Find where the given text appears and provide that cell's center as (X, Y) coordinate. 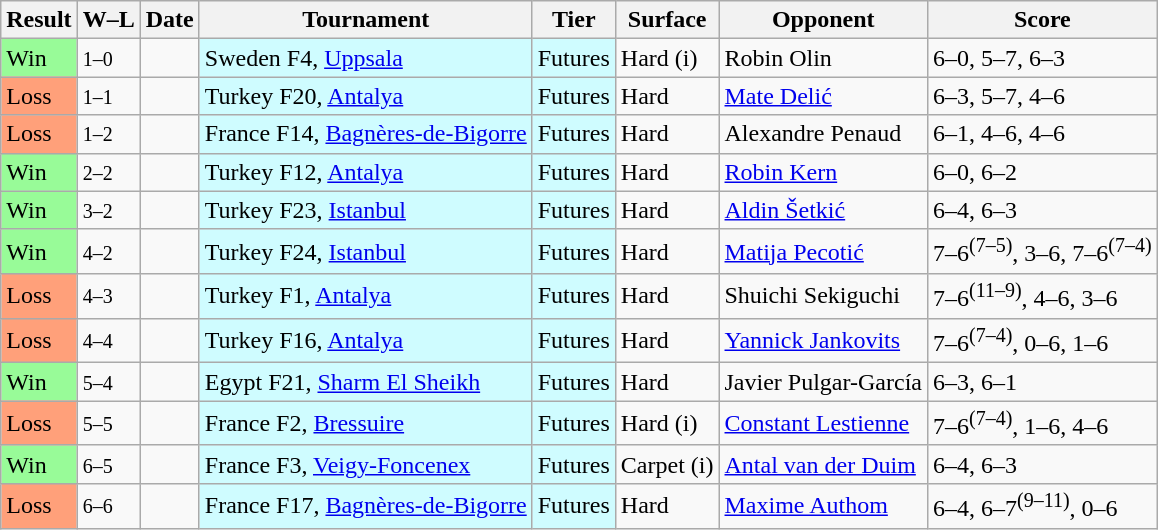
France F17, Bagnères-de-Bigorre (366, 506)
Sweden F4, Uppsala (366, 58)
5–5 (108, 424)
Turkey F20, Antalya (366, 96)
Antal van der Duim (823, 464)
6–5 (108, 464)
Turkey F1, Antalya (366, 296)
France F3, Veigy-Foncenex (366, 464)
6–3, 5–7, 4–6 (1042, 96)
Carpet (i) (667, 464)
Turkey F23, Istanbul (366, 210)
6–0, 5–7, 6–3 (1042, 58)
5–4 (108, 382)
6–3, 6–1 (1042, 382)
Robin Kern (823, 172)
Result (39, 20)
Score (1042, 20)
Turkey F24, Istanbul (366, 252)
7–6(7–4), 0–6, 1–6 (1042, 340)
Maxime Authom (823, 506)
7–6(7–4), 1–6, 4–6 (1042, 424)
Constant Lestienne (823, 424)
1–0 (108, 58)
Matija Pecotić (823, 252)
7–6(7–5), 3–6, 7–6(7–4) (1042, 252)
Javier Pulgar-García (823, 382)
Surface (667, 20)
Yannick Jankovits (823, 340)
Turkey F12, Antalya (366, 172)
Tournament (366, 20)
6–6 (108, 506)
6–4, 6–7(9–11), 0–6 (1042, 506)
Aldin Šetkić (823, 210)
1–2 (108, 134)
4–3 (108, 296)
W–L (108, 20)
Egypt F21, Sharm El Sheikh (366, 382)
Date (170, 20)
1–1 (108, 96)
6–0, 6–2 (1042, 172)
France F2, Bressuire (366, 424)
7–6(11–9), 4–6, 3–6 (1042, 296)
Alexandre Penaud (823, 134)
Shuichi Sekiguchi (823, 296)
4–2 (108, 252)
Mate Delić (823, 96)
Tier (574, 20)
France F14, Bagnères-de-Bigorre (366, 134)
Turkey F16, Antalya (366, 340)
4–4 (108, 340)
2–2 (108, 172)
3–2 (108, 210)
6–1, 4–6, 4–6 (1042, 134)
Robin Olin (823, 58)
Opponent (823, 20)
